Extract the [x, y] coordinate from the center of the cell holding the provided text.  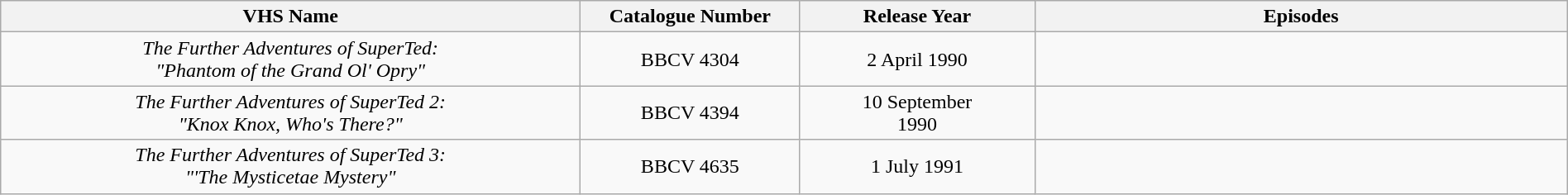
The Further Adventures of SuperTed 2:"Knox Knox, Who's There?" [291, 112]
Episodes [1301, 17]
10 September1990 [917, 112]
The Further Adventures of SuperTed 3:"'The Mysticetae Mystery" [291, 167]
Release Year [917, 17]
2 April 1990 [917, 59]
1 July 1991 [917, 167]
Catalogue Number [690, 17]
VHS Name [291, 17]
BBCV 4304 [690, 59]
The Further Adventures of SuperTed:"Phantom of the Grand Ol' Opry" [291, 59]
BBCV 4394 [690, 112]
BBCV 4635 [690, 167]
